Output the [X, Y] coordinate of the center of the cell containing the given text.  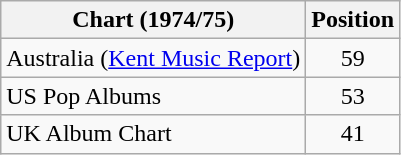
Position [353, 20]
53 [353, 96]
59 [353, 58]
UK Album Chart [154, 134]
Australia (Kent Music Report) [154, 58]
41 [353, 134]
US Pop Albums [154, 96]
Chart (1974/75) [154, 20]
